From the cell containing the given text, extract its center point as (x, y) coordinate. 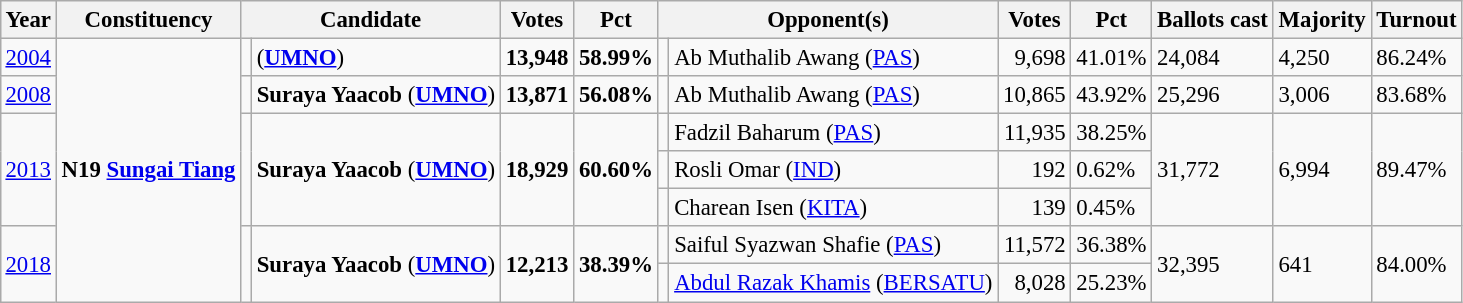
Majority (1322, 20)
11,935 (1034, 133)
84.00% (1416, 264)
Fadzil Baharum (PAS) (834, 133)
86.24% (1416, 57)
18,929 (536, 170)
60.60% (616, 170)
32,395 (1212, 264)
Opponent(s) (828, 20)
12,213 (536, 264)
2004 (28, 57)
0.62% (1112, 170)
Saiful Syazwan Shafie (PAS) (834, 245)
9,698 (1034, 57)
Ballots cast (1212, 20)
56.08% (616, 95)
38.39% (616, 264)
N19 Sungai Tiang (148, 170)
2018 (28, 264)
641 (1322, 264)
58.99% (616, 57)
2013 (28, 170)
25,296 (1212, 95)
Charean Isen (KITA) (834, 208)
Year (28, 20)
Candidate (371, 20)
192 (1034, 170)
139 (1034, 208)
2008 (28, 95)
31,772 (1212, 170)
10,865 (1034, 95)
4,250 (1322, 57)
8,028 (1034, 283)
(UMNO) (376, 57)
Turnout (1416, 20)
3,006 (1322, 95)
13,948 (536, 57)
36.38% (1112, 245)
6,994 (1322, 170)
83.68% (1416, 95)
13,871 (536, 95)
11,572 (1034, 245)
24,084 (1212, 57)
43.92% (1112, 95)
25.23% (1112, 283)
Rosli Omar (IND) (834, 170)
38.25% (1112, 133)
Constituency (148, 20)
89.47% (1416, 170)
0.45% (1112, 208)
41.01% (1112, 57)
Abdul Razak Khamis (BERSATU) (834, 283)
